For the text-containing cell, return its midpoint in (x, y) coordinate format. 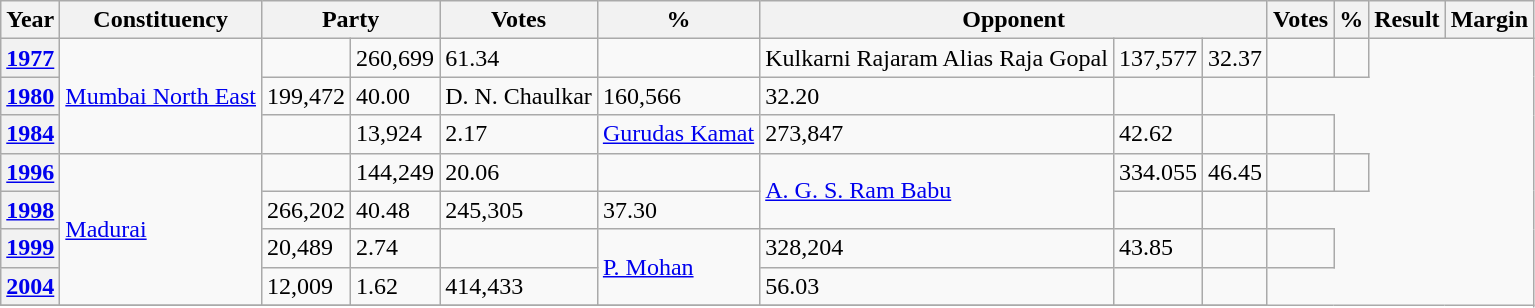
Mumbai North East (161, 96)
334.055 (1158, 172)
199,472 (306, 96)
137,577 (1158, 58)
61.34 (519, 58)
12,009 (306, 286)
414,433 (519, 286)
Party (351, 20)
A. G. S. Ram Babu (937, 191)
Constituency (161, 20)
1996 (30, 172)
46.45 (1234, 172)
Opponent (1014, 20)
1984 (30, 134)
Madurai (161, 229)
Kulkarni Rajaram Alias Raja Gopal (937, 58)
13,924 (396, 134)
Year (30, 20)
P. Mohan (678, 267)
20,489 (306, 248)
32.37 (1234, 58)
Gurudas Kamat (678, 134)
32.20 (937, 96)
20.06 (519, 172)
Result (1407, 20)
37.30 (678, 210)
260,699 (396, 58)
2.74 (396, 248)
1.62 (396, 286)
1998 (30, 210)
Margin (1489, 20)
328,204 (937, 248)
42.62 (1158, 134)
43.85 (1158, 248)
40.48 (396, 210)
D. N. Chaulkar (519, 96)
273,847 (937, 134)
144,249 (396, 172)
1999 (30, 248)
245,305 (519, 210)
2.17 (519, 134)
1980 (30, 96)
160,566 (678, 96)
2004 (30, 286)
40.00 (396, 96)
266,202 (306, 210)
1977 (30, 58)
56.03 (937, 286)
